Output the (X, Y) coordinate of the center of the cell containing the given text.  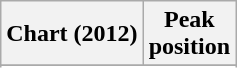
Chart (2012) (72, 34)
Peakposition (189, 34)
